For the text-containing cell, return its midpoint in [x, y] coordinate format. 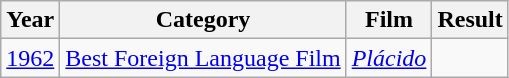
Result [470, 20]
Plácido [389, 58]
Category [203, 20]
Film [389, 20]
Year [30, 20]
Best Foreign Language Film [203, 58]
1962 [30, 58]
